Output the (X, Y) coordinate of the center of the cell containing the given text.  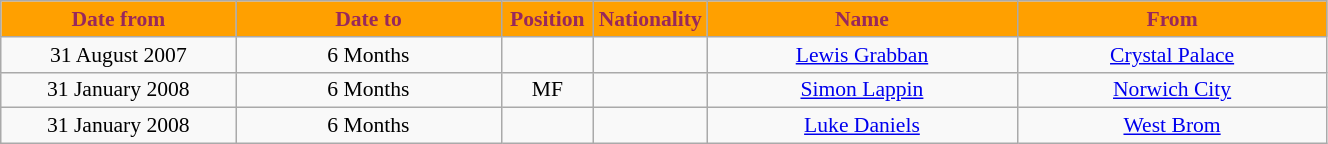
Nationality (650, 19)
MF (548, 90)
Lewis Grabban (862, 55)
Crystal Palace (1172, 55)
Luke Daniels (862, 126)
Date from (118, 19)
West Brom (1172, 126)
Norwich City (1172, 90)
Name (862, 19)
Position (548, 19)
From (1172, 19)
Simon Lappin (862, 90)
31 August 2007 (118, 55)
Date to (368, 19)
